For the text-containing cell, return its midpoint in [X, Y] coordinate format. 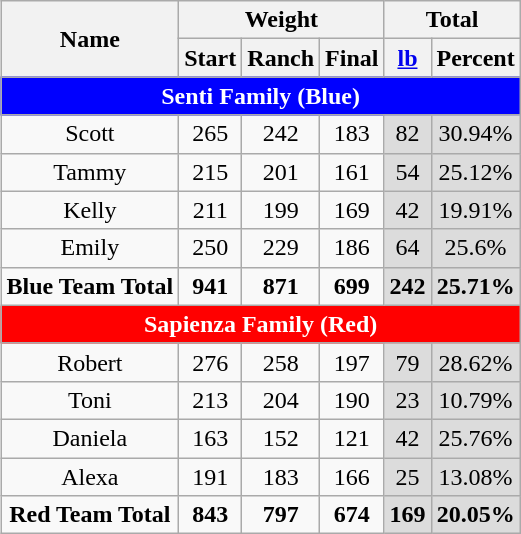
166 [352, 477]
797 [281, 515]
843 [210, 515]
25.12% [476, 172]
25.6% [476, 248]
Senti Family (Blue) [260, 96]
30.94% [476, 134]
Percent [476, 58]
201 [281, 172]
250 [210, 248]
211 [210, 210]
213 [210, 400]
82 [408, 134]
190 [352, 400]
161 [352, 172]
Final [352, 58]
871 [281, 286]
163 [210, 438]
186 [352, 248]
Robert [90, 362]
Emily [90, 248]
19.91% [476, 210]
Sapienza Family (Red) [260, 324]
674 [352, 515]
258 [281, 362]
25.71% [476, 286]
Blue Team Total [90, 286]
10.79% [476, 400]
197 [352, 362]
191 [210, 477]
Scott [90, 134]
Weight [282, 20]
28.62% [476, 362]
64 [408, 248]
25.76% [476, 438]
Ranch [281, 58]
25 [408, 477]
Alexa [90, 477]
199 [281, 210]
204 [281, 400]
Name [90, 39]
Total [452, 20]
20.05% [476, 515]
23 [408, 400]
941 [210, 286]
152 [281, 438]
Start [210, 58]
Red Team Total [90, 515]
Kelly [90, 210]
699 [352, 286]
54 [408, 172]
Tammy [90, 172]
lb [408, 58]
265 [210, 134]
121 [352, 438]
215 [210, 172]
79 [408, 362]
Toni [90, 400]
13.08% [476, 477]
Daniela [90, 438]
229 [281, 248]
276 [210, 362]
